From the cell containing the given text, extract its center point as [X, Y] coordinate. 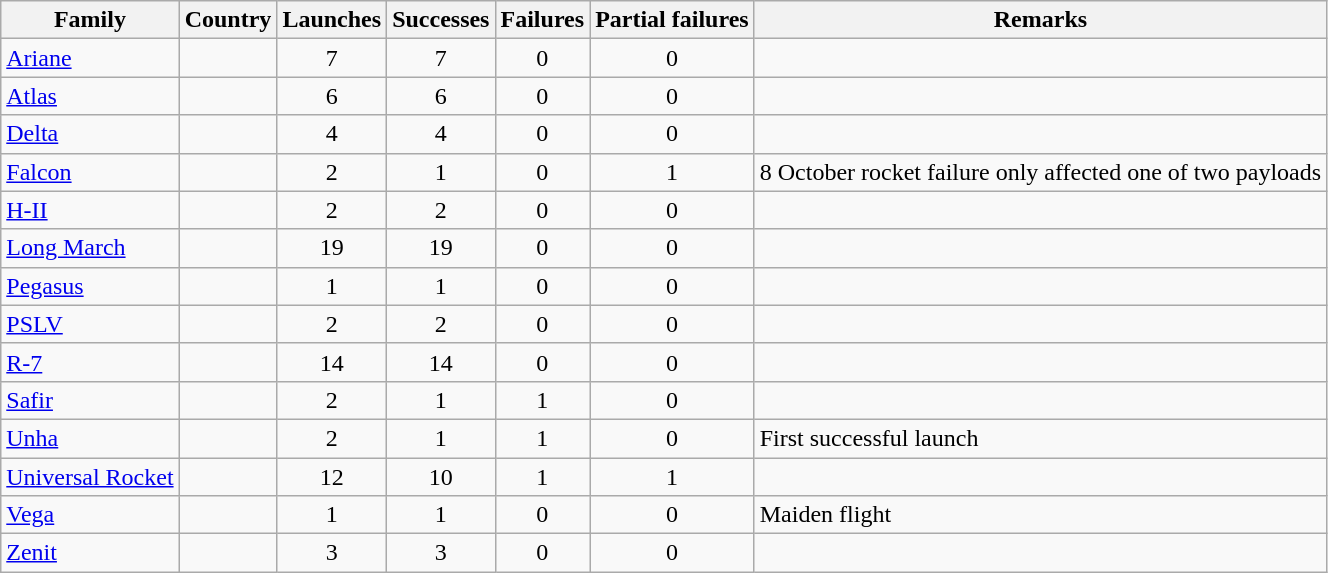
12 [332, 477]
10 [441, 477]
Long March [90, 248]
Failures [542, 20]
Delta [90, 134]
Vega [90, 515]
R-7 [90, 362]
Universal Rocket [90, 477]
First successful launch [1040, 438]
Safir [90, 400]
Successes [441, 20]
Zenit [90, 553]
Partial failures [672, 20]
H-II [90, 210]
Ariane [90, 58]
Unha [90, 438]
Atlas [90, 96]
Maiden flight [1040, 515]
Country [228, 20]
Pegasus [90, 286]
Falcon [90, 172]
PSLV [90, 324]
Remarks [1040, 20]
8 October rocket failure only affected one of two payloads [1040, 172]
Launches [332, 20]
Family [90, 20]
